Scan for the cell matching the given text and deliver its (X, Y) coordinate at center. 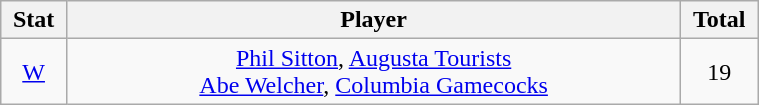
Phil Sitton, Augusta Tourists Abe Welcher, Columbia Gamecocks (373, 72)
19 (720, 72)
Player (373, 20)
W (34, 72)
Total (720, 20)
Stat (34, 20)
